Provide the [X, Y] coordinate of the cell's center where the given text is located.  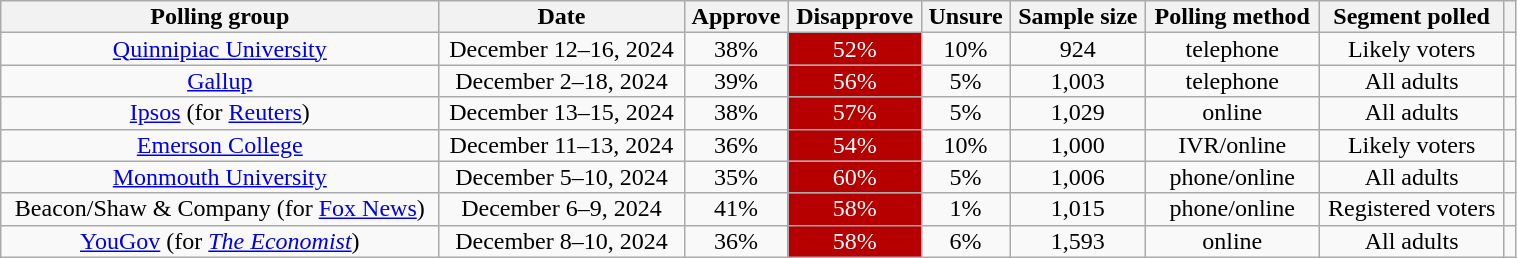
57% [854, 113]
December 12–16, 2024 [562, 49]
35% [736, 177]
Disapprove [854, 17]
Emerson College [220, 145]
Ipsos (for Reuters) [220, 113]
1,029 [1078, 113]
39% [736, 81]
Date [562, 17]
52% [854, 49]
6% [966, 241]
IVR/online [1232, 145]
1,000 [1078, 145]
December 11–13, 2024 [562, 145]
60% [854, 177]
41% [736, 209]
Polling group [220, 17]
1,006 [1078, 177]
1,003 [1078, 81]
December 13–15, 2024 [562, 113]
924 [1078, 49]
December 2–18, 2024 [562, 81]
56% [854, 81]
Gallup [220, 81]
Beacon/Shaw & Company (for Fox News) [220, 209]
Quinnipiac University [220, 49]
Registered voters [1412, 209]
Sample size [1078, 17]
Polling method [1232, 17]
1% [966, 209]
December 5–10, 2024 [562, 177]
Unsure [966, 17]
Monmouth University [220, 177]
Approve [736, 17]
YouGov (for The Economist) [220, 241]
1,015 [1078, 209]
1,593 [1078, 241]
December 6–9, 2024 [562, 209]
Segment polled [1412, 17]
December 8–10, 2024 [562, 241]
54% [854, 145]
